Search for the cell housing the specified text and yield its [x, y] center coordinate. 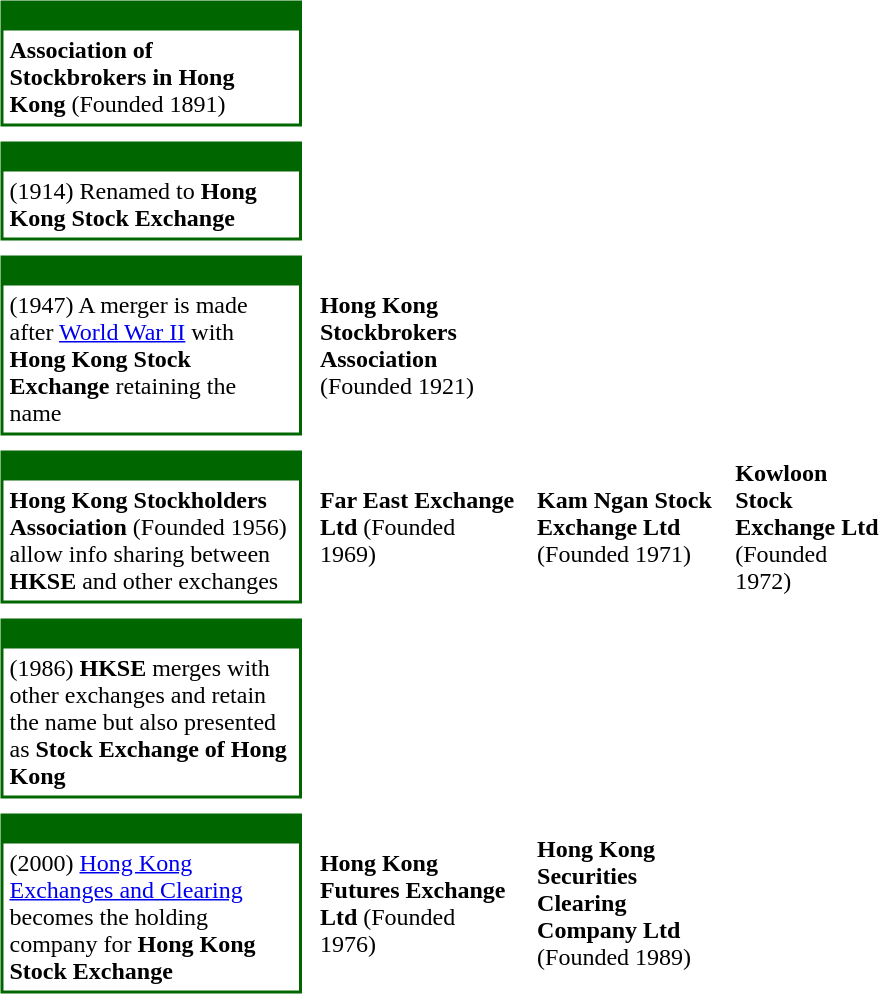
Hong Kong Stockbrokers Association (Founded 1921) [418, 346]
Hong Kong Securities Clearing Company Ltd (Founded 1989) [626, 904]
Kam Ngan Stock Exchange Ltd (Founded 1971) [626, 526]
Hong Kong Futures Exchange Ltd (Founded 1976) [418, 904]
Far East Exchange Ltd (Founded 1969) [418, 526]
